Capture the cell that displays the provided text and extract its [X, Y] central coordinate. 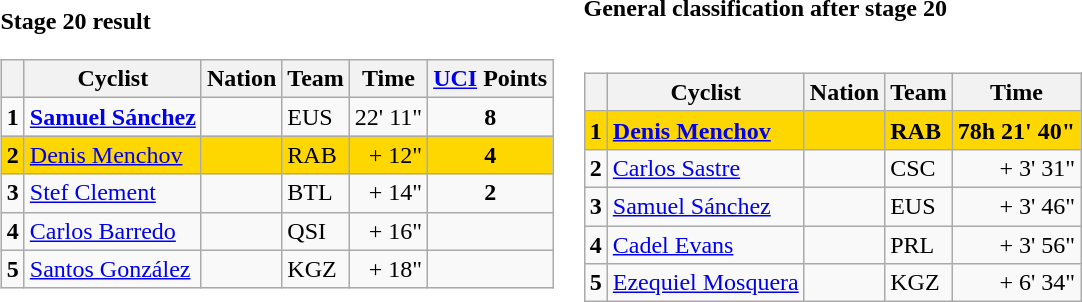
Ezequiel Mosquera [706, 283]
78h 21' 40" [1016, 130]
QSI [316, 231]
+ 6' 34" [1016, 283]
Stef Clement [112, 193]
+ 14" [388, 193]
22' 11" [388, 117]
8 [490, 117]
+ 3' 46" [1016, 206]
UCI Points [490, 79]
BTL [316, 193]
Cadel Evans [706, 245]
+ 16" [388, 231]
PRL [919, 245]
Carlos Sastre [706, 168]
Santos González [112, 269]
Carlos Barredo [112, 231]
+ 18" [388, 269]
+ 12" [388, 155]
CSC [919, 168]
+ 3' 56" [1016, 245]
+ 3' 31" [1016, 168]
